Identify which cell holds the provided text, then report its [x, y] central coordinate. 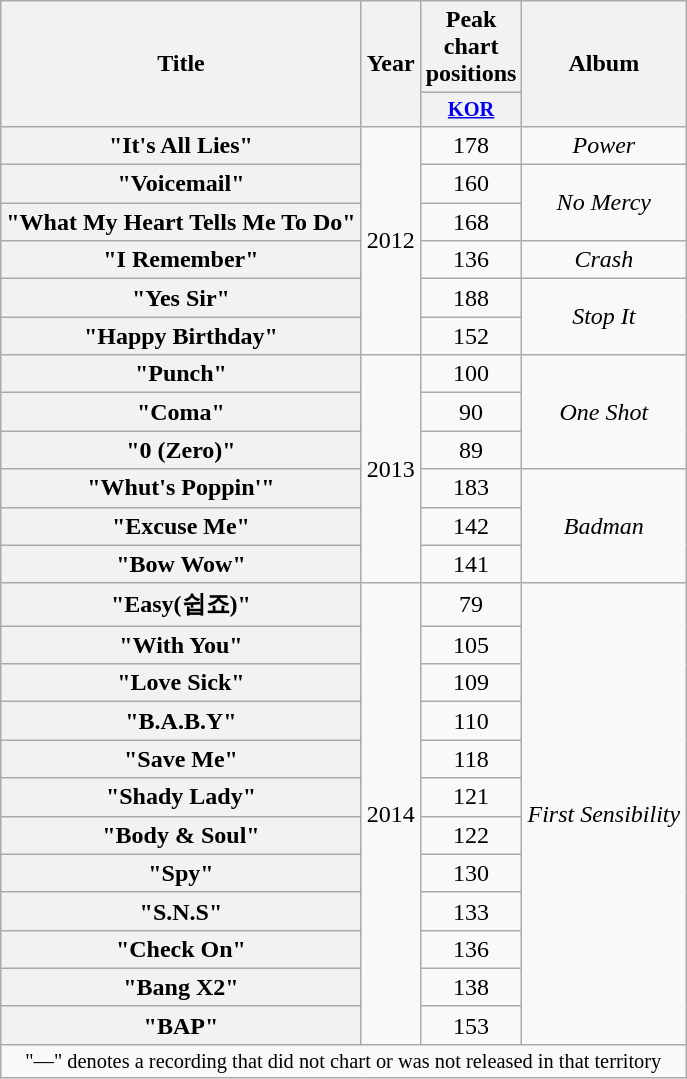
"It's All Lies" [181, 145]
One Shot [604, 412]
141 [471, 564]
"Bang X2" [181, 987]
160 [471, 184]
Album [604, 64]
100 [471, 374]
No Mercy [604, 203]
"Body & Soul" [181, 835]
"Bow Wow" [181, 564]
90 [471, 412]
153 [471, 1025]
183 [471, 488]
Year [390, 64]
Title [181, 64]
"Happy Birthday" [181, 336]
130 [471, 873]
"Easy(쉽죠)" [181, 604]
Badman [604, 526]
121 [471, 797]
"Punch" [181, 374]
First Sensibility [604, 814]
"S.N.S" [181, 911]
118 [471, 759]
122 [471, 835]
109 [471, 683]
133 [471, 911]
"Coma" [181, 412]
"Save Me" [181, 759]
"—" denotes a recording that did not chart or was not released in that territory [344, 1061]
142 [471, 526]
2013 [390, 469]
138 [471, 987]
105 [471, 645]
"Shady Lady" [181, 797]
188 [471, 298]
"Spy" [181, 873]
"I Remember" [181, 260]
KOR [471, 110]
"Excuse Me" [181, 526]
"0 (Zero)" [181, 450]
2012 [390, 240]
Stop It [604, 317]
89 [471, 450]
"Voicemail" [181, 184]
Crash [604, 260]
"Yes Sir" [181, 298]
"BAP" [181, 1025]
"Check On" [181, 949]
"Love Sick" [181, 683]
"With You" [181, 645]
152 [471, 336]
2014 [390, 814]
"B.A.B.Y" [181, 721]
168 [471, 222]
178 [471, 145]
79 [471, 604]
Power [604, 145]
"Whut's Poppin'" [181, 488]
Peak chart positions [471, 47]
"What My Heart Tells Me To Do" [181, 222]
110 [471, 721]
